Detect which cell encompasses the target text, then output its [x, y] center coordinate. 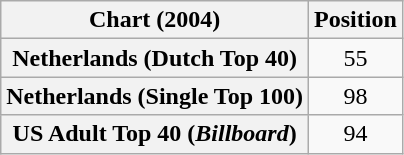
Netherlands (Single Top 100) [155, 96]
Position [356, 20]
Chart (2004) [155, 20]
Netherlands (Dutch Top 40) [155, 58]
US Adult Top 40 (Billboard) [155, 134]
94 [356, 134]
98 [356, 96]
55 [356, 58]
